Provide the (x, y) coordinate of the cell's center where the given text is located.  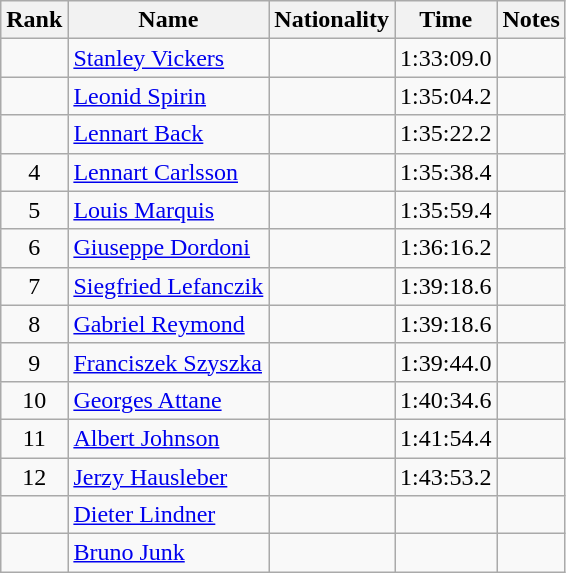
1:35:59.4 (446, 210)
Siegfried Lefanczik (168, 286)
Leonid Spirin (168, 96)
Lennart Back (168, 134)
10 (34, 400)
1:36:16.2 (446, 248)
1:40:34.6 (446, 400)
6 (34, 248)
Franciszek Szyszka (168, 362)
Gabriel Reymond (168, 324)
Dieter Lindner (168, 515)
Louis Marquis (168, 210)
5 (34, 210)
8 (34, 324)
1:43:53.2 (446, 477)
9 (34, 362)
Jerzy Hausleber (168, 477)
Nationality (332, 20)
Georges Attane (168, 400)
1:35:04.2 (446, 96)
Name (168, 20)
Rank (34, 20)
4 (34, 172)
12 (34, 477)
Time (446, 20)
Albert Johnson (168, 438)
1:35:22.2 (446, 134)
11 (34, 438)
1:41:54.4 (446, 438)
Notes (531, 20)
7 (34, 286)
1:35:38.4 (446, 172)
Bruno Junk (168, 553)
Lennart Carlsson (168, 172)
Giuseppe Dordoni (168, 248)
Stanley Vickers (168, 58)
1:33:09.0 (446, 58)
1:39:44.0 (446, 362)
